Capture the cell that displays the provided text and extract its (X, Y) central coordinate. 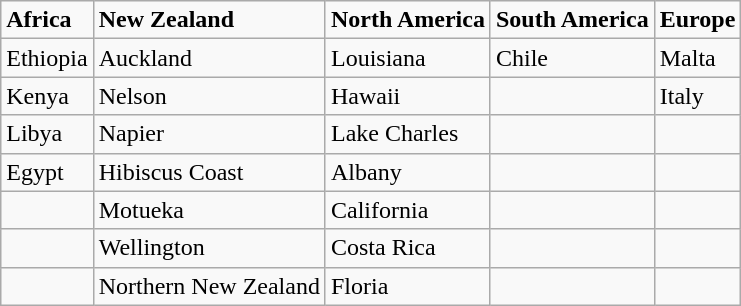
Floria (408, 286)
Ethiopia (47, 58)
Libya (47, 134)
Motueka (209, 210)
Costa Rica (408, 248)
Chile (572, 58)
Northern New Zealand (209, 286)
Albany (408, 172)
Egypt (47, 172)
Napier (209, 134)
Hawaii (408, 96)
South America (572, 20)
Africa (47, 20)
North America (408, 20)
California (408, 210)
Lake Charles (408, 134)
Auckland (209, 58)
Wellington (209, 248)
Italy (698, 96)
Hibiscus Coast (209, 172)
Louisiana (408, 58)
New Zealand (209, 20)
Nelson (209, 96)
Europe (698, 20)
Malta (698, 58)
Kenya (47, 96)
